Output the [x, y] coordinate of the center of the cell containing the given text.  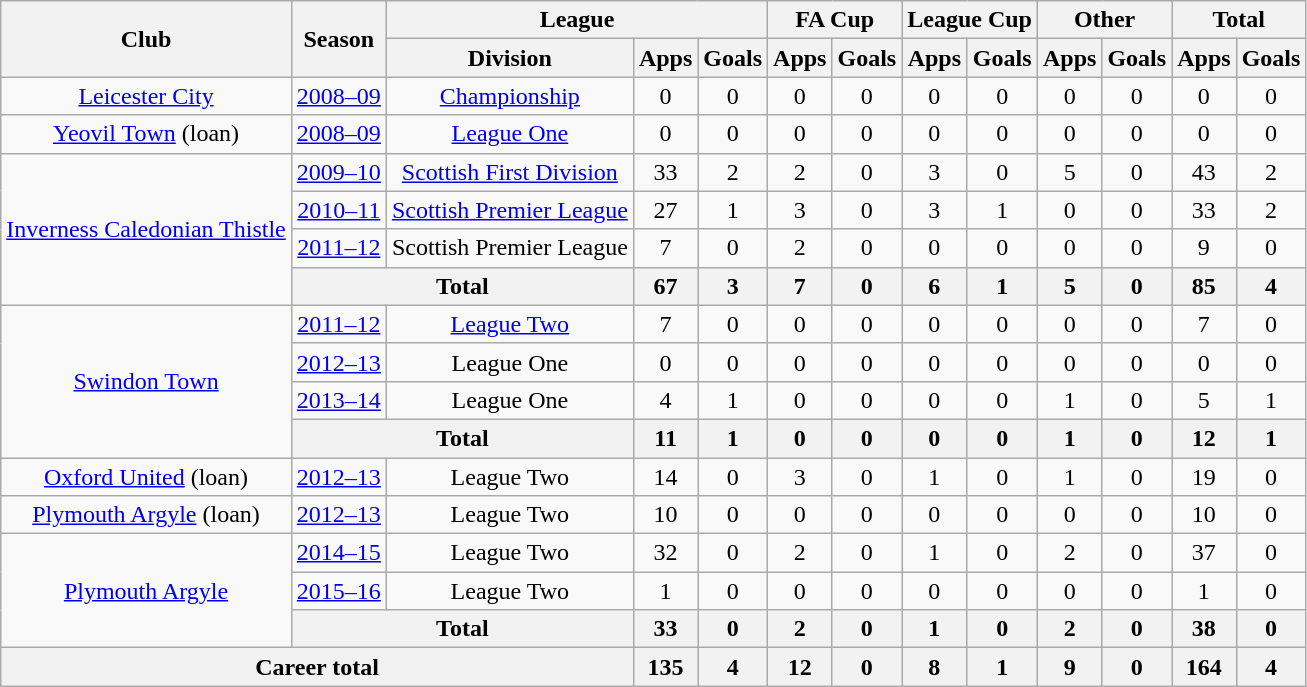
11 [665, 438]
League [576, 20]
6 [934, 286]
38 [1204, 629]
Leicester City [146, 96]
2013–14 [338, 400]
Club [146, 39]
Career total [318, 667]
67 [665, 286]
Swindon Town [146, 381]
2015–16 [338, 591]
Plymouth Argyle (loan) [146, 515]
Yeovil Town (loan) [146, 134]
Oxford United (loan) [146, 477]
8 [934, 667]
37 [1204, 553]
Division [510, 58]
14 [665, 477]
FA Cup [835, 20]
Other [1104, 20]
135 [665, 667]
19 [1204, 477]
Season [338, 39]
32 [665, 553]
Inverness Caledonian Thistle [146, 229]
2009–10 [338, 172]
2010–11 [338, 210]
85 [1204, 286]
League Cup [970, 20]
Championship [510, 96]
164 [1204, 667]
Plymouth Argyle [146, 591]
2014–15 [338, 553]
43 [1204, 172]
Scottish First Division [510, 172]
27 [665, 210]
